Extract the [x, y] coordinate from the center of the cell holding the provided text.  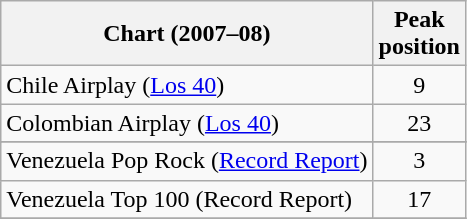
3 [419, 161]
Peakposition [419, 34]
Venezuela Pop Rock (Record Report) [187, 161]
Chart (2007–08) [187, 34]
Chile Airplay (Los 40) [187, 85]
23 [419, 123]
17 [419, 199]
Colombian Airplay (Los 40) [187, 123]
9 [419, 85]
Venezuela Top 100 (Record Report) [187, 199]
